Find where the given text appears and provide that cell's center as (X, Y) coordinate. 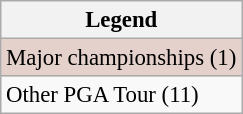
Major championships (1) (122, 58)
Other PGA Tour (11) (122, 95)
Legend (122, 20)
